Scan for the cell matching the given text and deliver its (x, y) coordinate at center. 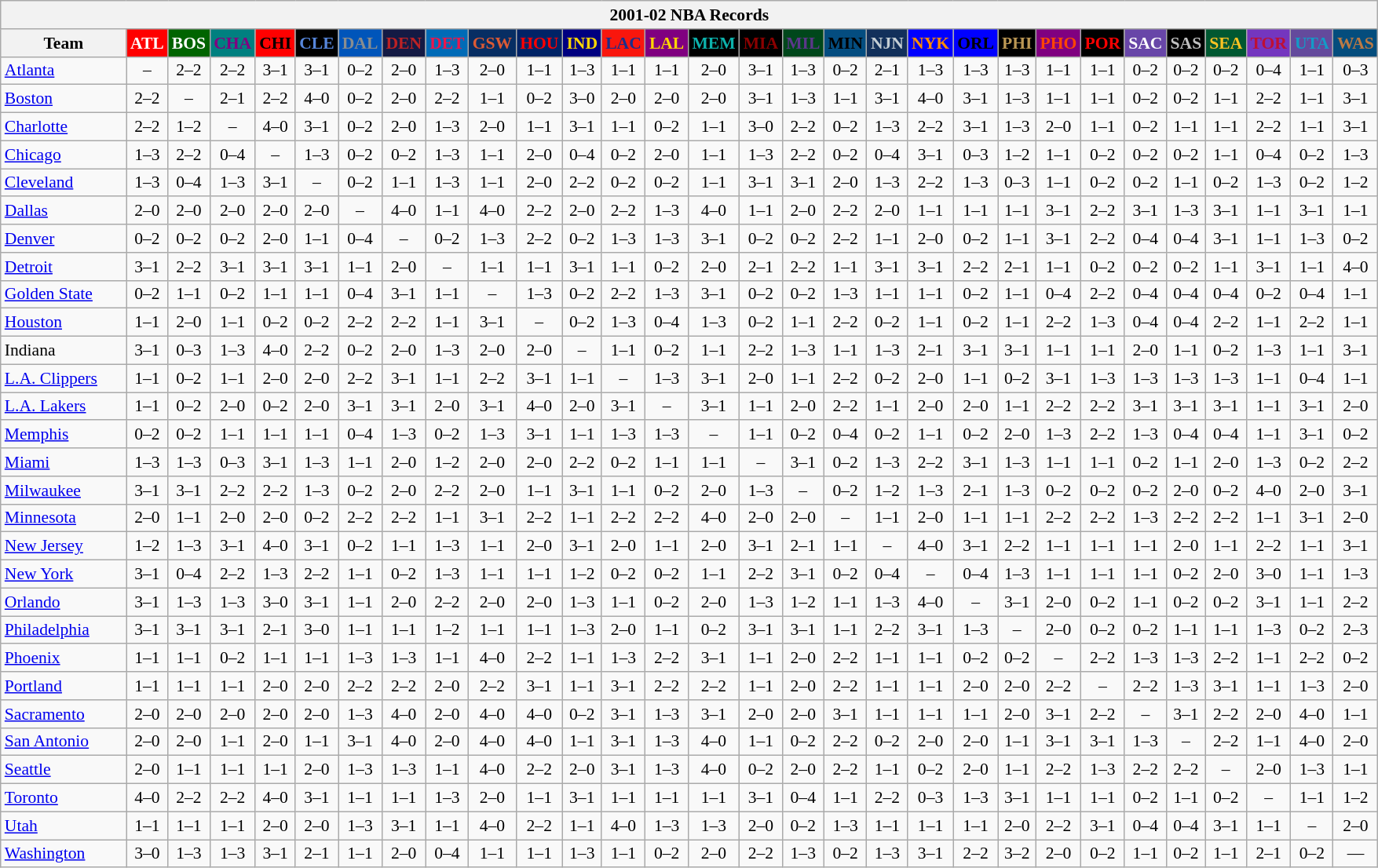
L.A. Clippers (64, 378)
NYK (930, 43)
LAC (623, 43)
San Antonio (64, 742)
DAL (360, 43)
Minnesota (64, 518)
Detroit (64, 267)
Toronto (64, 798)
MIN (845, 43)
ORL (975, 43)
SAS (1186, 43)
L.A. Lakers (64, 407)
SAC (1145, 43)
DET (448, 43)
Milwaukee (64, 491)
ATL (148, 43)
Utah (64, 826)
MEM (713, 43)
SEA (1226, 43)
Charlotte (64, 127)
Portland (64, 686)
3–2 (1018, 854)
CLE (317, 43)
Cleveland (64, 183)
Orlando (64, 602)
Boston (64, 99)
Golden State (64, 294)
Memphis (64, 435)
Denver (64, 239)
Chicago (64, 155)
Sacramento (64, 714)
Miami (64, 462)
New York (64, 574)
CHA (232, 43)
Seattle (64, 770)
New Jersey (64, 546)
— (1355, 854)
PHO (1058, 43)
LAL (667, 43)
Phoenix (64, 658)
POR (1102, 43)
IND (582, 43)
BOS (188, 43)
Washington (64, 854)
Philadelphia (64, 630)
PHI (1018, 43)
MIA (761, 43)
TOR (1269, 43)
GSW (493, 43)
CHI (275, 43)
NJN (887, 43)
2001-02 NBA Records (689, 15)
Atlanta (64, 71)
Indiana (64, 351)
Houston (64, 323)
HOU (539, 43)
UTA (1312, 43)
MIL (802, 43)
2–3 (1355, 630)
Dallas (64, 211)
DEN (404, 43)
Team (64, 43)
WAS (1355, 43)
